Return the [X, Y] coordinate for the center point of the cell that contains the specified text.  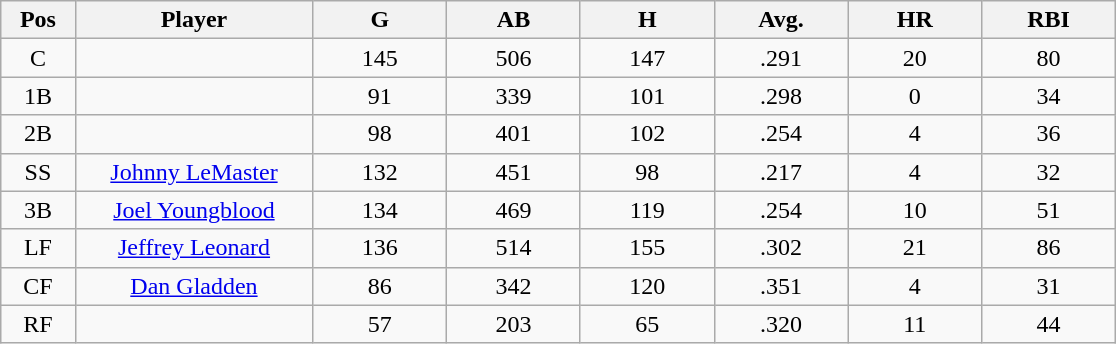
401 [514, 134]
.302 [781, 248]
Player [194, 20]
514 [514, 248]
506 [514, 58]
21 [915, 248]
3B [38, 210]
.291 [781, 58]
Johnny LeMaster [194, 172]
102 [647, 134]
469 [514, 210]
RBI [1049, 20]
G [380, 20]
.320 [781, 324]
C [38, 58]
145 [380, 58]
0 [915, 96]
339 [514, 96]
20 [915, 58]
11 [915, 324]
101 [647, 96]
136 [380, 248]
147 [647, 58]
119 [647, 210]
342 [514, 286]
91 [380, 96]
Jeffrey Leonard [194, 248]
36 [1049, 134]
155 [647, 248]
203 [514, 324]
.351 [781, 286]
AB [514, 20]
80 [1049, 58]
LF [38, 248]
RF [38, 324]
57 [380, 324]
Avg. [781, 20]
10 [915, 210]
132 [380, 172]
1B [38, 96]
2B [38, 134]
34 [1049, 96]
32 [1049, 172]
65 [647, 324]
Dan Gladden [194, 286]
Pos [38, 20]
.217 [781, 172]
.298 [781, 96]
SS [38, 172]
31 [1049, 286]
CF [38, 286]
H [647, 20]
Joel Youngblood [194, 210]
134 [380, 210]
51 [1049, 210]
HR [915, 20]
120 [647, 286]
44 [1049, 324]
451 [514, 172]
